Identify which cell holds the provided text, then report its (X, Y) central coordinate. 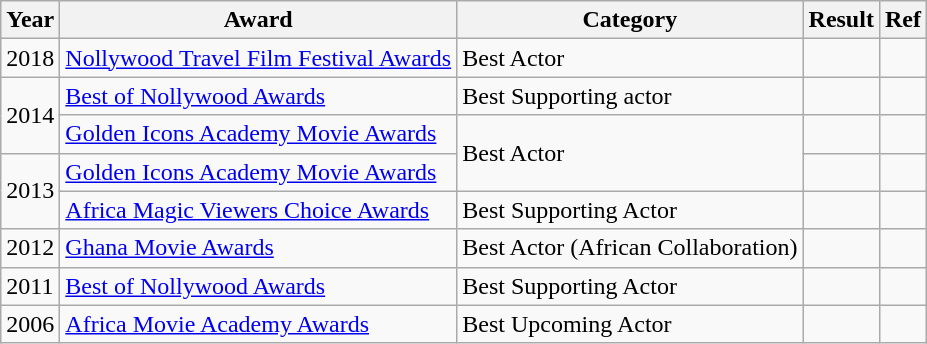
Ghana Movie Awards (258, 248)
Category (630, 20)
Best Supporting actor (630, 96)
2012 (30, 248)
Nollywood Travel Film Festival Awards (258, 58)
Africa Magic Viewers Choice Awards (258, 210)
Best Upcoming Actor (630, 324)
Ref (902, 20)
2013 (30, 191)
Africa Movie Academy Awards (258, 324)
Result (841, 20)
2006 (30, 324)
2011 (30, 286)
2014 (30, 115)
Award (258, 20)
Year (30, 20)
Best Actor (African Collaboration) (630, 248)
2018 (30, 58)
